Determine the (X, Y) coordinate at the center of the cell enclosing the given text.  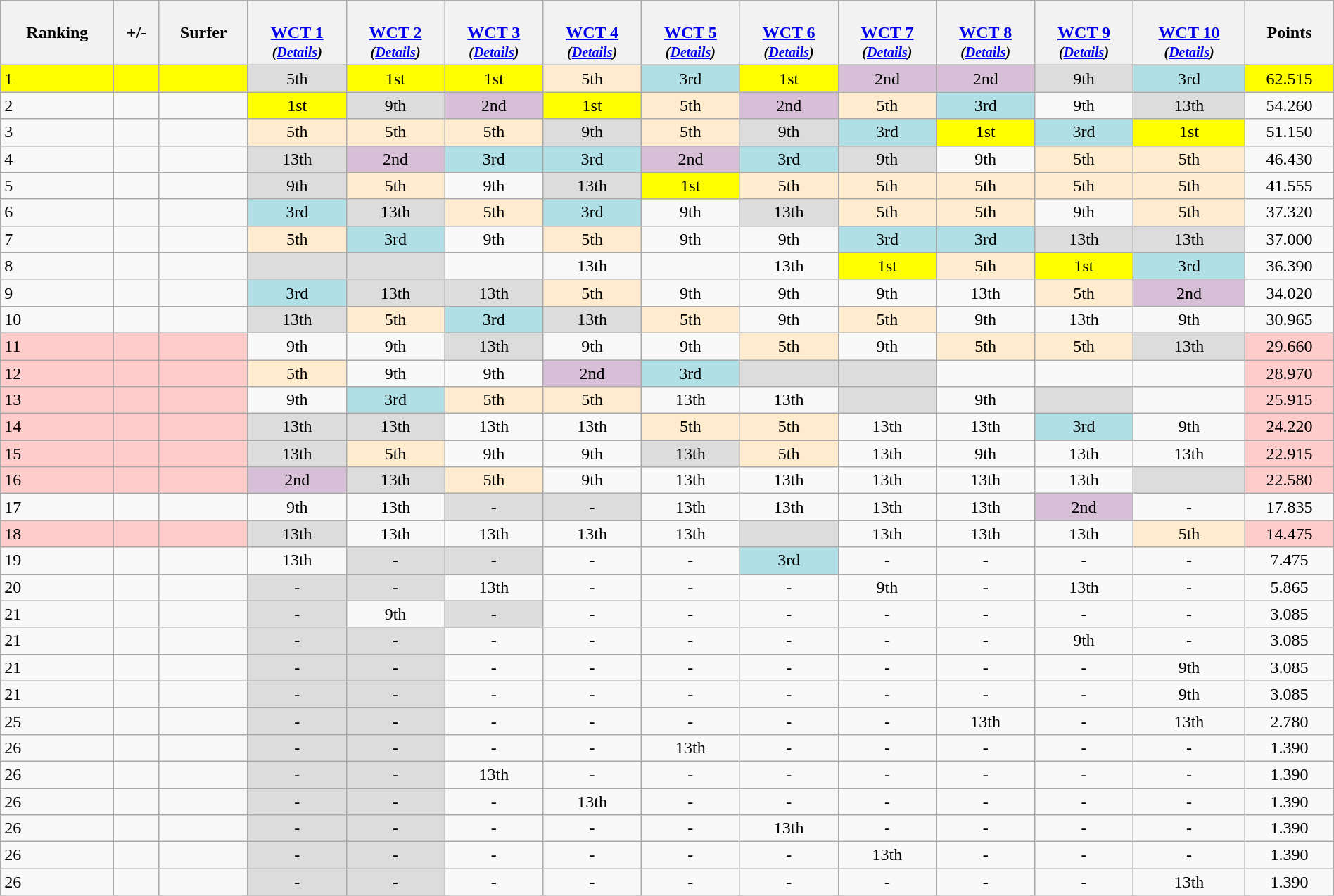
8 (58, 266)
WCT 4 (Details) (592, 33)
15 (58, 454)
6 (58, 212)
7 (58, 239)
22.915 (1290, 454)
WCT 6 (Details) (789, 33)
Ranking (58, 33)
16 (58, 480)
13 (58, 400)
3 (58, 132)
WCT 2 (Details) (395, 33)
Surfer (203, 33)
5.865 (1290, 587)
WCT 8 (Details) (986, 33)
18 (58, 534)
WCT 5 (Details) (690, 33)
14.475 (1290, 534)
17 (58, 507)
17.835 (1290, 507)
2 (58, 105)
14 (58, 427)
36.390 (1290, 266)
51.150 (1290, 132)
37.320 (1290, 212)
46.430 (1290, 159)
62.515 (1290, 79)
30.965 (1290, 319)
29.660 (1290, 346)
7.475 (1290, 561)
24.220 (1290, 427)
41.555 (1290, 186)
5 (58, 186)
WCT 9 (Details) (1084, 33)
2.780 (1290, 721)
4 (58, 159)
WCT 10 (Details) (1189, 33)
9 (58, 293)
WCT 7 (Details) (887, 33)
WCT 1 (Details) (297, 33)
54.260 (1290, 105)
25 (58, 721)
37.000 (1290, 239)
28.970 (1290, 373)
11 (58, 346)
WCT 3 (Details) (494, 33)
1 (58, 79)
20 (58, 587)
Points (1290, 33)
12 (58, 373)
19 (58, 561)
34.020 (1290, 293)
+/- (136, 33)
25.915 (1290, 400)
10 (58, 319)
22.580 (1290, 480)
